Return the (x, y) coordinate for the center point of the cell that contains the specified text.  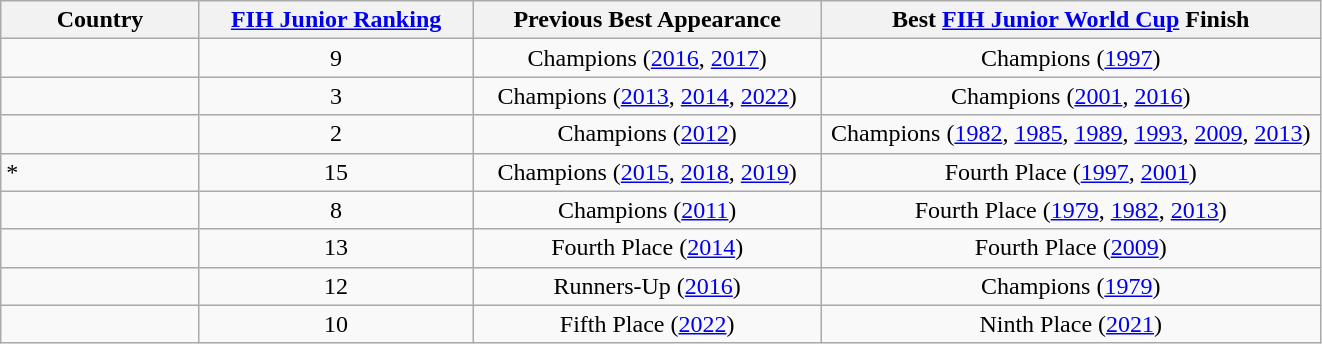
Fourth Place (1997, 2001) (1070, 172)
13 (336, 248)
FIH Junior Ranking (336, 20)
Champions (1982, 1985, 1989, 1993, 2009, 2013) (1070, 134)
Champions (2016, 2017) (648, 58)
Runners-Up (2016) (648, 286)
* (100, 172)
Previous Best Appearance (648, 20)
Champions (2011) (648, 210)
Champions (2001, 2016) (1070, 96)
Champions (1997) (1070, 58)
Champions (2012) (648, 134)
3 (336, 96)
2 (336, 134)
Champions (2013, 2014, 2022) (648, 96)
Country (100, 20)
12 (336, 286)
Best FIH Junior World Cup Finish (1070, 20)
Champions (2015, 2018, 2019) (648, 172)
8 (336, 210)
Fifth Place (2022) (648, 324)
15 (336, 172)
Fourth Place (2009) (1070, 248)
Fourth Place (1979, 1982, 2013) (1070, 210)
Fourth Place (2014) (648, 248)
9 (336, 58)
Champions (1979) (1070, 286)
Ninth Place (2021) (1070, 324)
10 (336, 324)
